Determine the [X, Y] coordinate at the center of the cell enclosing the given text.  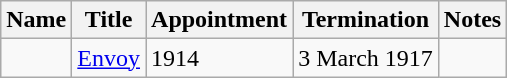
Appointment [220, 20]
3 March 1917 [366, 58]
Notes [472, 20]
Title [109, 20]
1914 [220, 58]
Envoy [109, 58]
Name [36, 20]
Termination [366, 20]
